Return the [x, y] coordinate for the center point of the cell that contains the specified text.  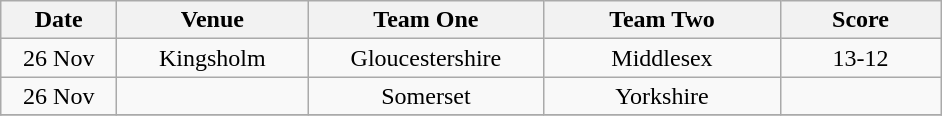
13-12 [860, 58]
Gloucestershire [426, 58]
Score [860, 20]
Middlesex [662, 58]
Venue [212, 20]
Kingsholm [212, 58]
Team One [426, 20]
Date [59, 20]
Somerset [426, 96]
Yorkshire [662, 96]
Team Two [662, 20]
